Output the [X, Y] coordinate of the center of the cell containing the given text.  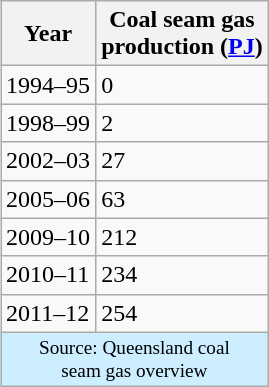
2009–10 [48, 237]
1994–95 [48, 85]
2011–12 [48, 313]
234 [182, 275]
0 [182, 85]
2010–11 [48, 275]
2002–03 [48, 161]
63 [182, 199]
2 [182, 123]
2005–06 [48, 199]
212 [182, 237]
254 [182, 313]
Year [48, 34]
27 [182, 161]
Coal seam gasproduction (PJ) [182, 34]
Source: Queensland coalseam gas overview [135, 359]
1998–99 [48, 123]
